Output the [X, Y] coordinate of the center of the cell containing the given text.  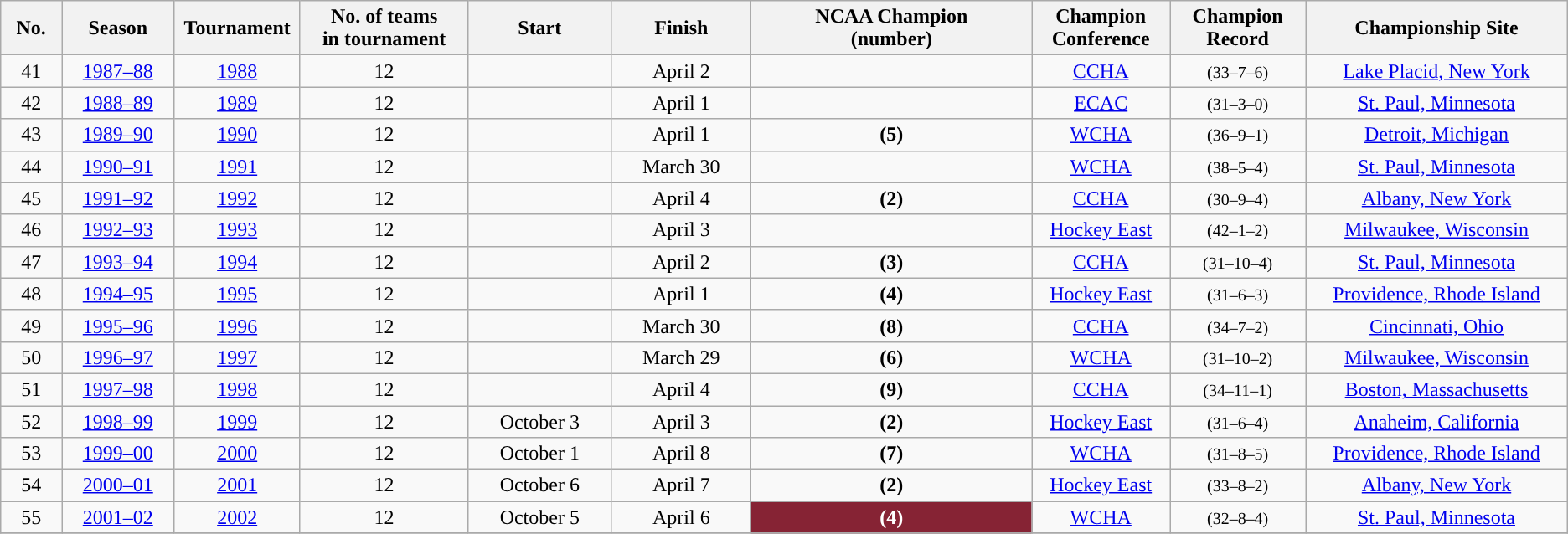
53 [32, 454]
1994–95 [118, 294]
October 6 [539, 485]
Cincinnati, Ohio [1436, 326]
1991 [237, 167]
(9) [891, 389]
1997–98 [118, 389]
1990–91 [118, 167]
1996 [237, 326]
1988–89 [118, 103]
2000 [237, 454]
(36–9–1) [1238, 135]
1998 [237, 389]
April 7 [682, 485]
1995–96 [118, 326]
50 [32, 357]
1992 [237, 198]
Season [118, 28]
46 [32, 230]
1995 [237, 294]
(34–7–2) [1238, 326]
Start [539, 28]
52 [32, 421]
(7) [891, 454]
1993 [237, 230]
October 1 [539, 454]
1996–97 [118, 357]
1990 [237, 135]
NCAA Champion(number) [891, 28]
ECAC [1101, 103]
47 [32, 262]
(31–10–2) [1238, 357]
No. of teamsin tournament [384, 28]
43 [32, 135]
54 [32, 485]
Championship Site [1436, 28]
1999–00 [118, 454]
(31–3–0) [1238, 103]
1992–93 [118, 230]
(6) [891, 357]
1993–94 [118, 262]
Anaheim, California [1436, 421]
ChampionRecord [1238, 28]
October 3 [539, 421]
Lake Placid, New York [1436, 71]
1989 [237, 103]
55 [32, 517]
(33–7–6) [1238, 71]
(31–10–4) [1238, 262]
2002 [237, 517]
Detroit, Michigan [1436, 135]
1998–99 [118, 421]
(31–6–4) [1238, 421]
1997 [237, 357]
49 [32, 326]
44 [32, 167]
April 6 [682, 517]
42 [32, 103]
2000–01 [118, 485]
2001–02 [118, 517]
(8) [891, 326]
1987–88 [118, 71]
(34–11–1) [1238, 389]
48 [32, 294]
1999 [237, 421]
51 [32, 389]
(31–8–5) [1238, 454]
(30–9–4) [1238, 198]
October 5 [539, 517]
April 8 [682, 454]
(3) [891, 262]
Boston, Massachusetts [1436, 389]
Tournament [237, 28]
March 29 [682, 357]
1989–90 [118, 135]
41 [32, 71]
(33–8–2) [1238, 485]
45 [32, 198]
No. [32, 28]
1991–92 [118, 198]
(31–6–3) [1238, 294]
(42–1–2) [1238, 230]
1994 [237, 262]
Finish [682, 28]
(5) [891, 135]
1988 [237, 71]
2001 [237, 485]
(32–8–4) [1238, 517]
ChampionConference [1101, 28]
(38–5–4) [1238, 167]
